Return the (X, Y) coordinate for the center point of the cell that contains the specified text.  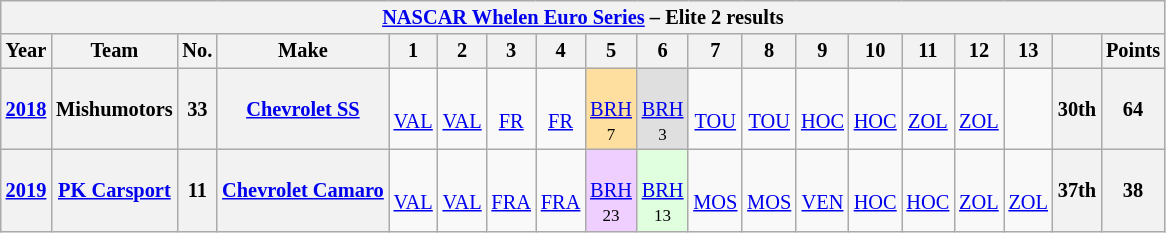
Team (114, 51)
33 (198, 109)
6 (663, 51)
7 (715, 51)
1 (414, 51)
37th (1077, 190)
2 (462, 51)
8 (769, 51)
2019 (26, 190)
BRH13 (663, 190)
12 (978, 51)
Mishumotors (114, 109)
38 (1133, 190)
No. (198, 51)
BRH7 (611, 109)
9 (822, 51)
Make (302, 51)
Chevrolet Camaro (302, 190)
BRH23 (611, 190)
13 (1028, 51)
2018 (26, 109)
Points (1133, 51)
VEN (822, 190)
5 (611, 51)
64 (1133, 109)
PK Carsport (114, 190)
Chevrolet SS (302, 109)
Year (26, 51)
10 (876, 51)
30th (1077, 109)
BRH3 (663, 109)
NASCAR Whelen Euro Series – Elite 2 results (583, 17)
4 (560, 51)
3 (512, 51)
